Determine the [X, Y] coordinate at the center of the cell enclosing the given text.  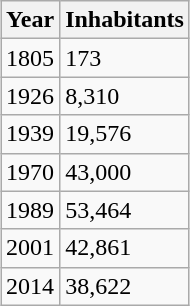
42,861 [125, 248]
173 [125, 58]
1926 [30, 96]
38,622 [125, 286]
19,576 [125, 134]
Year [30, 20]
Inhabitants [125, 20]
8,310 [125, 96]
1805 [30, 58]
1989 [30, 210]
2014 [30, 286]
1939 [30, 134]
43,000 [125, 172]
53,464 [125, 210]
1970 [30, 172]
2001 [30, 248]
